Scan for the cell matching the given text and deliver its [x, y] coordinate at center. 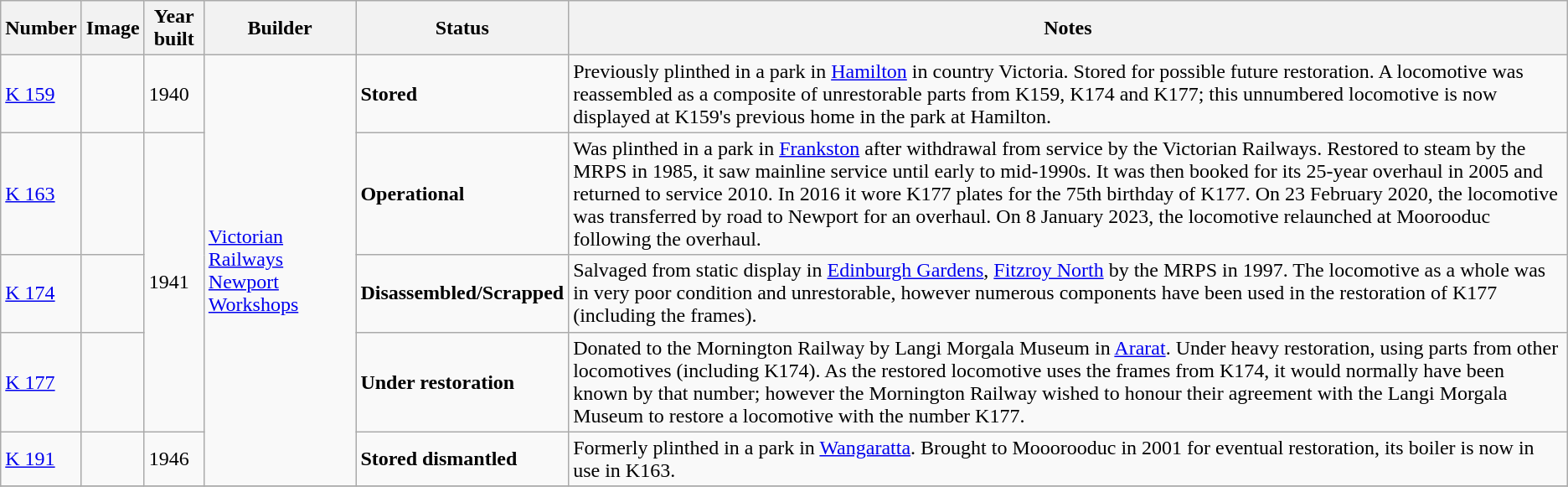
Image [112, 28]
Disassembled/Scrapped [462, 293]
1941 [174, 282]
K 177 [41, 382]
Status [462, 28]
Formerly plinthed in a park in Wangaratta. Brought to Mooorooduc in 2001 for eventual restoration, its boiler is now in use in K163. [1069, 459]
Builder [280, 28]
Operational [462, 194]
K 191 [41, 459]
K 174 [41, 293]
Stored [462, 94]
1940 [174, 94]
1946 [174, 459]
Notes [1069, 28]
Number [41, 28]
Under restoration [462, 382]
Victorian Railways Newport Workshops [280, 271]
Stored dismantled [462, 459]
K 159 [41, 94]
Year built [174, 28]
K 163 [41, 194]
